Provide the [x, y] coordinate of the cell's center where the given text is located.  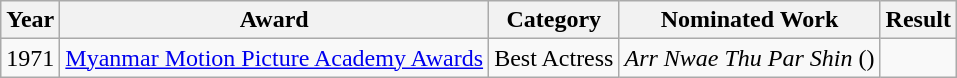
1971 [30, 58]
Arr Nwae Thu Par Shin () [750, 58]
Result [918, 20]
Category [554, 20]
Year [30, 20]
Nominated Work [750, 20]
Best Actress [554, 58]
Myanmar Motion Picture Academy Awards [274, 58]
Award [274, 20]
